Find where the given text appears and provide that cell's center as (X, Y) coordinate. 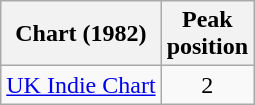
Peakposition (207, 34)
Chart (1982) (81, 34)
UK Indie Chart (81, 85)
2 (207, 85)
